Locate the cell with the specified text and output its [x, y] center coordinate. 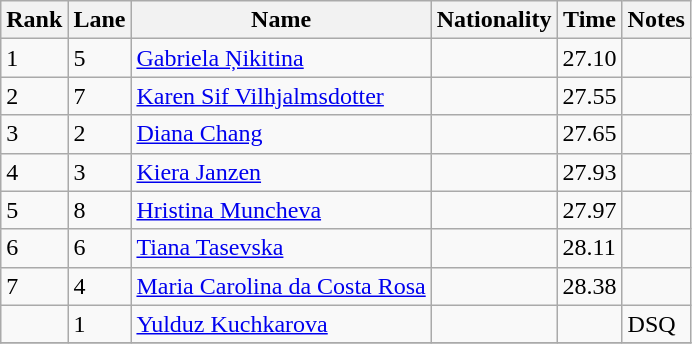
Name [281, 20]
Notes [656, 20]
Kiera Janzen [281, 172]
Tiana Tasevska [281, 248]
27.97 [590, 210]
28.11 [590, 248]
27.10 [590, 58]
Diana Chang [281, 134]
8 [100, 210]
Time [590, 20]
27.65 [590, 134]
Gabriela Ņikitina [281, 58]
28.38 [590, 286]
27.93 [590, 172]
Yulduz Kuchkarova [281, 324]
Lane [100, 20]
Nationality [494, 20]
DSQ [656, 324]
Karen Sif Vilhjalmsdotter [281, 96]
Maria Carolina da Costa Rosa [281, 286]
Rank [34, 20]
Hristina Muncheva [281, 210]
27.55 [590, 96]
